Capture the cell that displays the provided text and extract its (x, y) central coordinate. 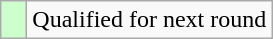
Qualified for next round (150, 20)
